Find where the given text appears and provide that cell's center as (x, y) coordinate. 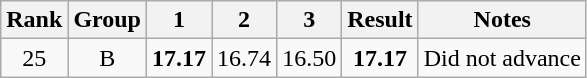
B (108, 58)
2 (244, 20)
16.74 (244, 58)
Did not advance (502, 58)
Group (108, 20)
25 (34, 58)
3 (310, 20)
16.50 (310, 58)
Rank (34, 20)
1 (180, 20)
Notes (502, 20)
Result (380, 20)
